Locate the cell with the specified text and output its [x, y] center coordinate. 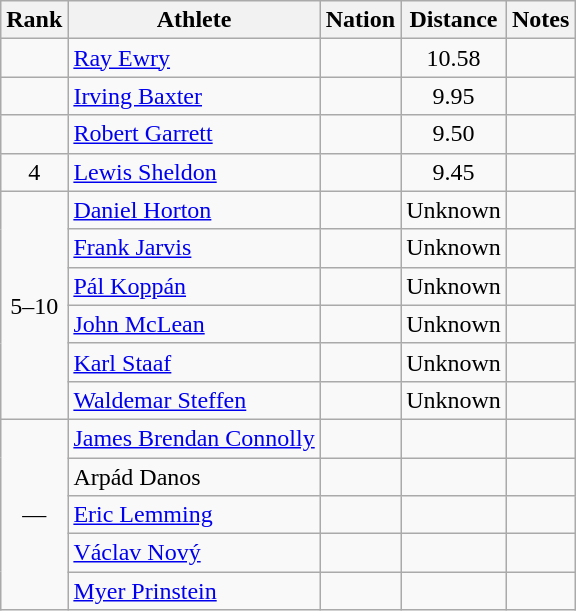
Nation [360, 20]
4 [34, 172]
James Brendan Connolly [194, 438]
Myer Prinstein [194, 591]
Daniel Horton [194, 210]
5–10 [34, 305]
Notes [540, 20]
9.45 [454, 172]
Athlete [194, 20]
John McLean [194, 324]
Irving Baxter [194, 96]
Distance [454, 20]
Pál Koppán [194, 286]
Karl Staaf [194, 362]
10.58 [454, 58]
Eric Lemming [194, 515]
Rank [34, 20]
Arpád Danos [194, 477]
Frank Jarvis [194, 248]
Ray Ewry [194, 58]
— [34, 514]
Robert Garrett [194, 134]
Lewis Sheldon [194, 172]
Václav Nový [194, 553]
Waldemar Steffen [194, 400]
9.95 [454, 96]
9.50 [454, 134]
